Return [x, y] of the center of cell containing provided text 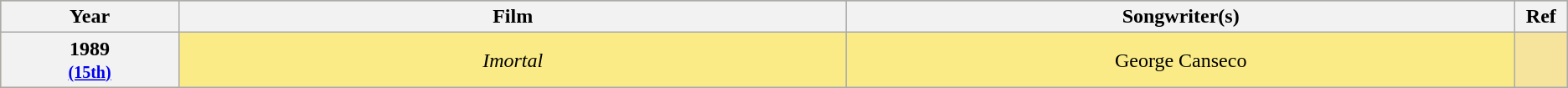
1989 (15th) [90, 60]
Ref [1541, 17]
Songwriter(s) [1181, 17]
George Canseco [1181, 60]
Film [513, 17]
Year [90, 17]
Imortal [513, 60]
